Locate the cell with the specified text and output its [X, Y] center coordinate. 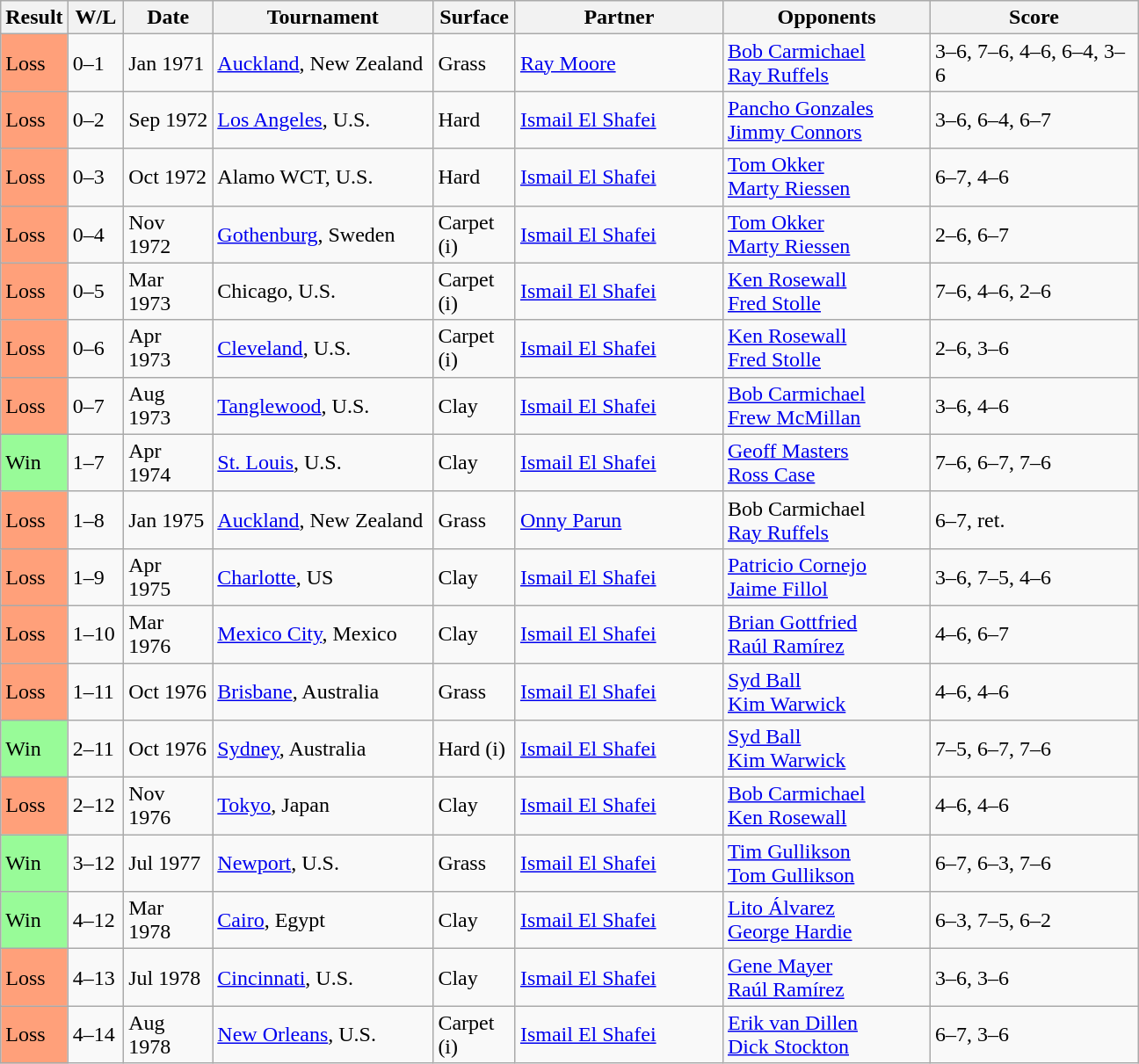
6–7, 3–6 [1034, 1035]
4–14 [96, 1035]
Newport, U.S. [323, 863]
W/L [96, 18]
Gothenburg, Sweden [323, 234]
7–5, 6–7, 7–6 [1034, 749]
Ray Moore [619, 63]
Brisbane, Australia [323, 691]
Jan 1971 [169, 63]
1–7 [96, 462]
Bob Carmichael Frew McMillan [826, 406]
Apr 1973 [169, 348]
Bob Carmichael Ken Rosewall [826, 807]
Tournament [323, 18]
3–6, 3–6 [1034, 977]
Sydney, Australia [323, 749]
Cincinnati, U.S. [323, 977]
Jul 1977 [169, 863]
Tanglewood, U.S. [323, 406]
Hard (i) [475, 749]
6–7, 6–3, 7–6 [1034, 863]
1–8 [96, 520]
Opponents [826, 18]
Apr 1974 [169, 462]
3–12 [96, 863]
Charlotte, US [323, 576]
Score [1034, 18]
Chicago, U.S. [323, 292]
0–2 [96, 119]
4–12 [96, 921]
0–3 [96, 177]
Nov 1972 [169, 234]
4–6, 6–7 [1034, 634]
Jul 1978 [169, 977]
Result [34, 18]
1–10 [96, 634]
Brian Gottfried Raúl Ramírez [826, 634]
2–6, 3–6 [1034, 348]
7–6, 6–7, 7–6 [1034, 462]
0–1 [96, 63]
Tokyo, Japan [323, 807]
Los Angeles, U.S. [323, 119]
Mar 1976 [169, 634]
0–6 [96, 348]
0–7 [96, 406]
0–4 [96, 234]
1–11 [96, 691]
3–6, 6–4, 6–7 [1034, 119]
3–6, 7–5, 4–6 [1034, 576]
Tim Gullikson Tom Gullikson [826, 863]
1–9 [96, 576]
Onny Parun [619, 520]
3–6, 7–6, 4–6, 6–4, 3–6 [1034, 63]
2–12 [96, 807]
New Orleans, U.S. [323, 1035]
St. Louis, U.S. [323, 462]
Mar 1978 [169, 921]
Sep 1972 [169, 119]
Geoff Masters Ross Case [826, 462]
Lito Álvarez George Hardie [826, 921]
Patricio Cornejo Jaime Fillol [826, 576]
Oct 1972 [169, 177]
6–7, 4–6 [1034, 177]
Pancho Gonzales Jimmy Connors [826, 119]
Date [169, 18]
Cairo, Egypt [323, 921]
Alamo WCT, U.S. [323, 177]
0–5 [96, 292]
Aug 1973 [169, 406]
3–6, 4–6 [1034, 406]
2–11 [96, 749]
Erik van Dillen Dick Stockton [826, 1035]
Mexico City, Mexico [323, 634]
Apr 1975 [169, 576]
Aug 1978 [169, 1035]
Partner [619, 18]
6–7, ret. [1034, 520]
2–6, 6–7 [1034, 234]
6–3, 7–5, 6–2 [1034, 921]
Cleveland, U.S. [323, 348]
4–13 [96, 977]
Mar 1973 [169, 292]
Jan 1975 [169, 520]
Surface [475, 18]
7–6, 4–6, 2–6 [1034, 292]
Nov 1976 [169, 807]
Gene Mayer Raúl Ramírez [826, 977]
